Return (X, Y) of the center of cell containing provided text 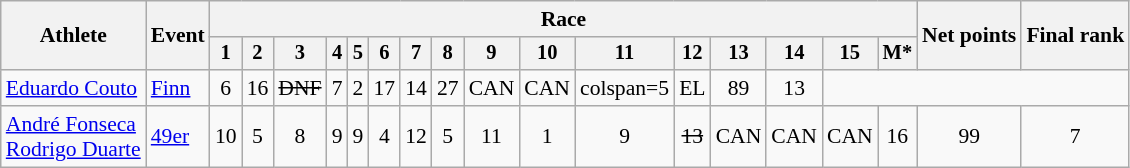
89 (739, 88)
M* (898, 54)
EL (692, 88)
colspan=5 (624, 88)
Net points (969, 36)
Eduardo Couto (74, 88)
André FonsecaRodrigo Duarte (74, 136)
Final rank (1075, 36)
Athlete (74, 36)
17 (384, 88)
49er (178, 136)
Race (564, 19)
3 (300, 54)
15 (850, 54)
Finn (178, 88)
27 (448, 88)
99 (969, 136)
DNF (300, 88)
Event (178, 36)
